Locate the cell with the specified text and output its (x, y) center coordinate. 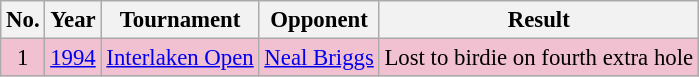
Neal Briggs (319, 58)
Opponent (319, 20)
Result (538, 20)
Lost to birdie on fourth extra hole (538, 58)
1994 (73, 58)
Year (73, 20)
No. (23, 20)
Tournament (180, 20)
Interlaken Open (180, 58)
1 (23, 58)
